Locate the cell with the specified text and output its (X, Y) center coordinate. 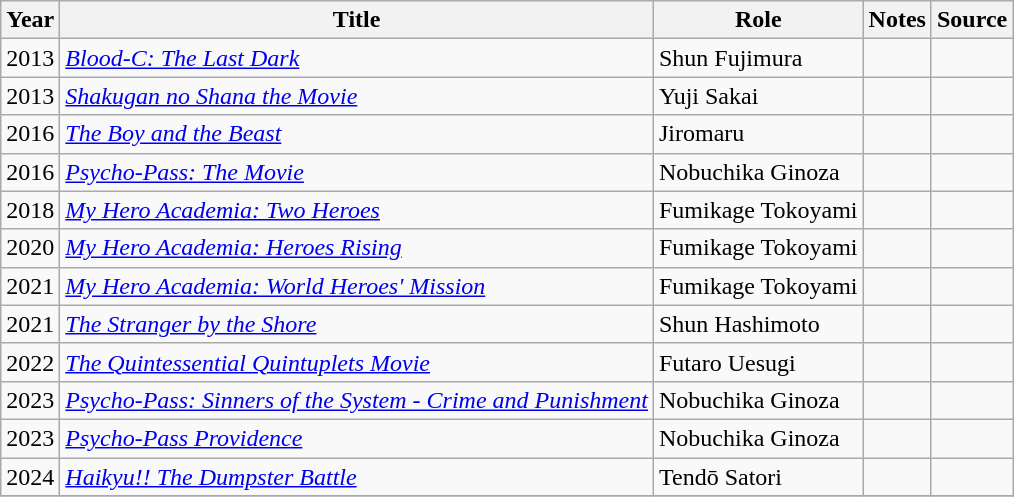
Tendō Satori (758, 477)
2022 (30, 362)
Shakugan no Shana the Movie (357, 96)
Psycho-Pass: The Movie (357, 172)
Haikyu!! The Dumpster Battle (357, 477)
Futaro Uesugi (758, 362)
The Boy and the Beast (357, 134)
Role (758, 20)
2018 (30, 210)
Title (357, 20)
Yuji Sakai (758, 96)
The Quintessential Quintuplets Movie (357, 362)
My Hero Academia: World Heroes' Mission (357, 286)
Year (30, 20)
Psycho-Pass Providence (357, 438)
Shun Fujimura (758, 58)
Shun Hashimoto (758, 324)
Notes (897, 20)
The Stranger by the Shore (357, 324)
Psycho-Pass: Sinners of the System - Crime and Punishment (357, 400)
My Hero Academia: Two Heroes (357, 210)
Source (972, 20)
Blood-C: The Last Dark (357, 58)
2020 (30, 248)
2024 (30, 477)
Jiromaru (758, 134)
My Hero Academia: Heroes Rising (357, 248)
